Scan for the cell matching the given text and deliver its (X, Y) coordinate at center. 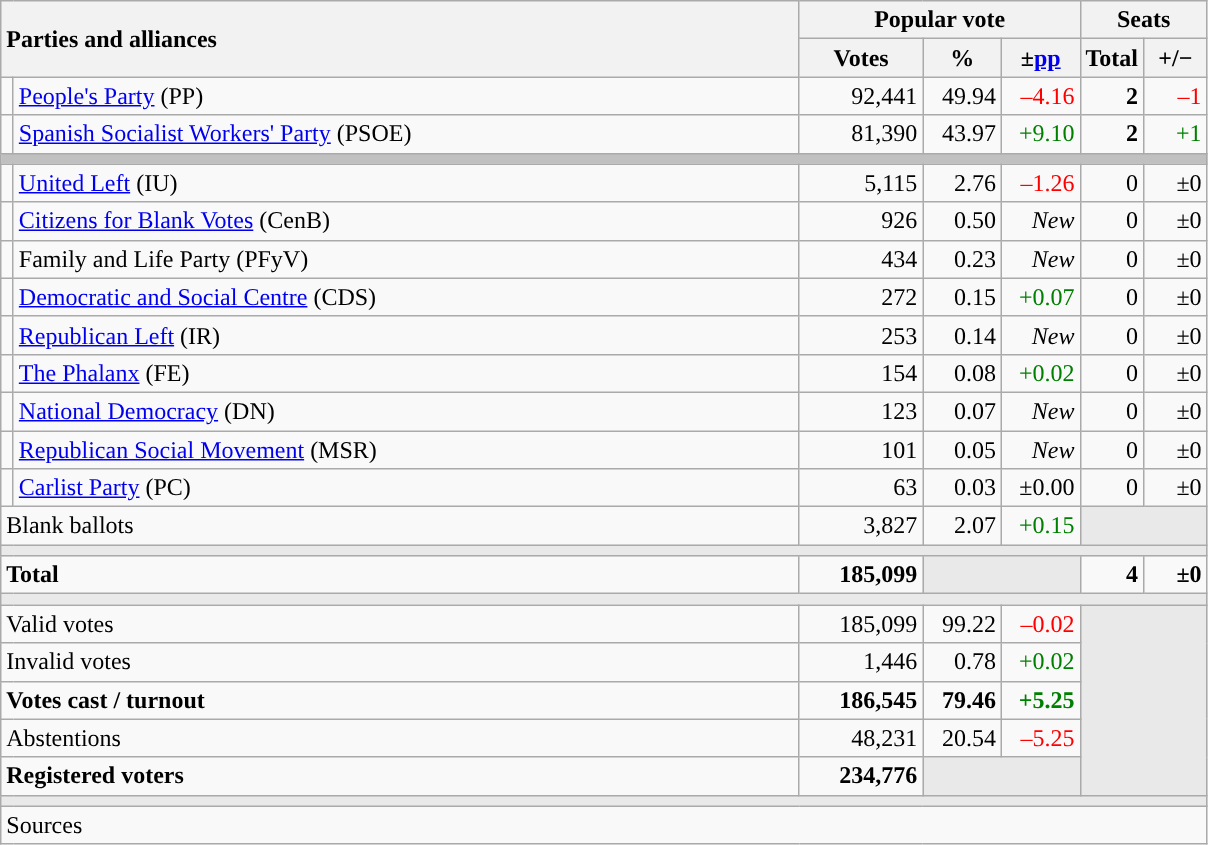
0.03 (962, 488)
Citizens for Blank Votes (CenB) (406, 221)
The Phalanx (FE) (406, 373)
0.15 (962, 297)
–4.16 (1040, 96)
43.97 (962, 134)
Valid votes (400, 624)
+5.25 (1040, 700)
0.23 (962, 259)
186,545 (861, 700)
0.14 (962, 335)
154 (861, 373)
99.22 (962, 624)
0.05 (962, 449)
People's Party (PP) (406, 96)
0.07 (962, 411)
2.76 (962, 183)
United Left (IU) (406, 183)
+0.15 (1040, 526)
1,446 (861, 662)
±pp (1040, 58)
Republican Left (IR) (406, 335)
3,827 (861, 526)
101 (861, 449)
+1 (1176, 134)
63 (861, 488)
81,390 (861, 134)
Seats (1144, 20)
48,231 (861, 738)
+0.07 (1040, 297)
±0.00 (1040, 488)
4 (1112, 575)
Registered voters (400, 776)
92,441 (861, 96)
5,115 (861, 183)
0.50 (962, 221)
234,776 (861, 776)
Spanish Socialist Workers' Party (PSOE) (406, 134)
272 (861, 297)
–1 (1176, 96)
–0.02 (1040, 624)
434 (861, 259)
Votes (861, 58)
Carlist Party (PC) (406, 488)
Votes cast / turnout (400, 700)
Democratic and Social Centre (CDS) (406, 297)
+9.10 (1040, 134)
Sources (604, 825)
926 (861, 221)
Family and Life Party (PFyV) (406, 259)
20.54 (962, 738)
Blank ballots (400, 526)
–5.25 (1040, 738)
79.46 (962, 700)
Invalid votes (400, 662)
0.78 (962, 662)
2.07 (962, 526)
Popular vote (940, 20)
Republican Social Movement (MSR) (406, 449)
0.08 (962, 373)
253 (861, 335)
+/− (1176, 58)
–1.26 (1040, 183)
National Democracy (DN) (406, 411)
% (962, 58)
49.94 (962, 96)
Abstentions (400, 738)
Parties and alliances (400, 39)
123 (861, 411)
